Search for the cell housing the specified text and yield its [X, Y] center coordinate. 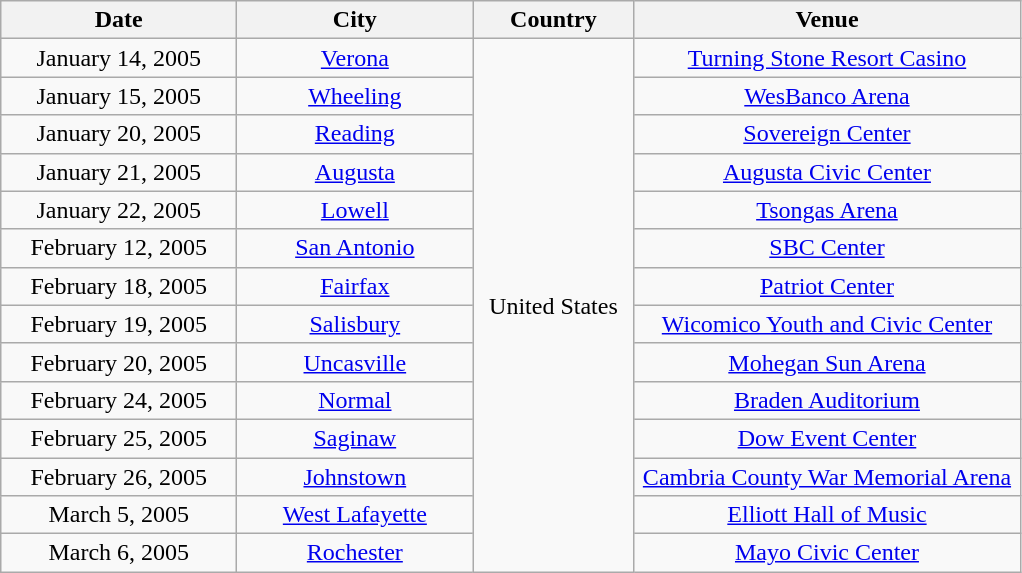
January 21, 2005 [119, 172]
February 20, 2005 [119, 362]
March 6, 2005 [119, 553]
Wicomico Youth and Civic Center [827, 324]
January 14, 2005 [119, 58]
Fairfax [355, 286]
Cambria County War Memorial Arena [827, 477]
Country [554, 20]
February 24, 2005 [119, 400]
January 22, 2005 [119, 210]
Sovereign Center [827, 134]
Elliott Hall of Music [827, 515]
Augusta Civic Center [827, 172]
Normal [355, 400]
Tsongas Arena [827, 210]
United States [554, 306]
Verona [355, 58]
West Lafayette [355, 515]
Reading [355, 134]
February 12, 2005 [119, 248]
Braden Auditorium [827, 400]
Augusta [355, 172]
February 26, 2005 [119, 477]
January 20, 2005 [119, 134]
Dow Event Center [827, 438]
March 5, 2005 [119, 515]
February 18, 2005 [119, 286]
Mayo Civic Center [827, 553]
San Antonio [355, 248]
Lowell [355, 210]
Patriot Center [827, 286]
Salisbury [355, 324]
February 25, 2005 [119, 438]
WesBanco Arena [827, 96]
Mohegan Sun Arena [827, 362]
Venue [827, 20]
City [355, 20]
SBC Center [827, 248]
Date [119, 20]
Turning Stone Resort Casino [827, 58]
February 19, 2005 [119, 324]
Wheeling [355, 96]
Uncasville [355, 362]
Johnstown [355, 477]
Rochester [355, 553]
Saginaw [355, 438]
January 15, 2005 [119, 96]
